Capture the cell that displays the provided text and extract its [x, y] central coordinate. 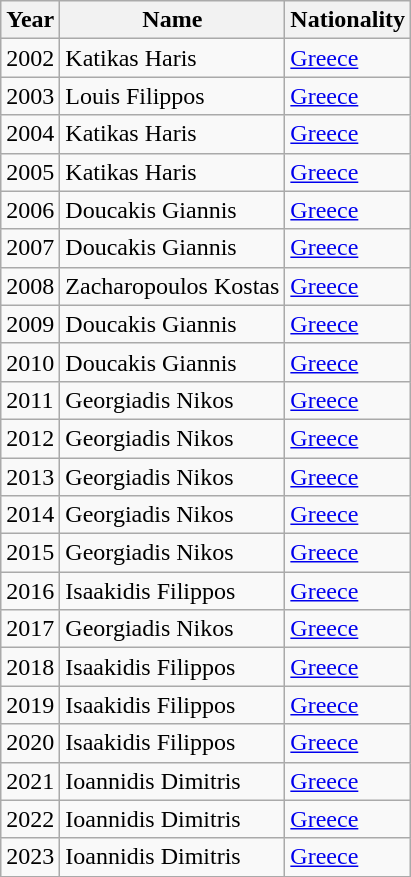
Year [30, 20]
2016 [30, 591]
2010 [30, 362]
2009 [30, 324]
2021 [30, 781]
2012 [30, 438]
2015 [30, 553]
Name [172, 20]
Zacharopoulos Kostas [172, 286]
2019 [30, 705]
2002 [30, 58]
Nationality [348, 20]
2022 [30, 819]
2023 [30, 857]
2004 [30, 134]
2013 [30, 477]
2003 [30, 96]
2011 [30, 400]
2008 [30, 286]
2017 [30, 629]
2018 [30, 667]
2014 [30, 515]
2020 [30, 743]
Louis Filippos [172, 96]
2005 [30, 172]
2007 [30, 248]
2006 [30, 210]
